Return the (X, Y) coordinate for the center point of the cell that contains the specified text.  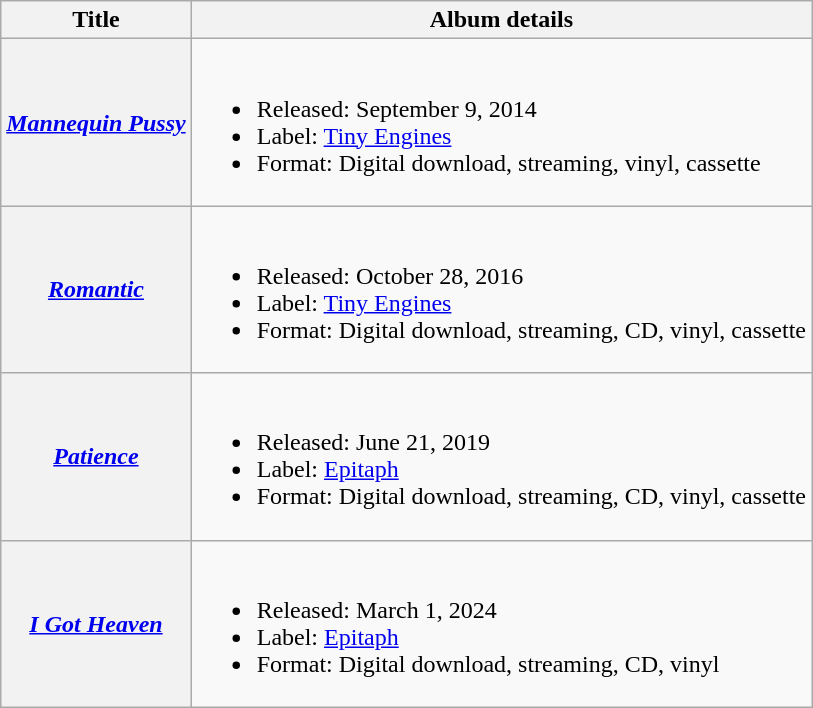
Album details (501, 20)
Romantic (96, 290)
Released: March 1, 2024Label: EpitaphFormat: Digital download, streaming, CD, vinyl (501, 624)
Patience (96, 456)
Released: June 21, 2019Label: EpitaphFormat: Digital download, streaming, CD, vinyl, cassette (501, 456)
I Got Heaven (96, 624)
Title (96, 20)
Mannequin Pussy (96, 122)
Released: October 28, 2016Label: Tiny EnginesFormat: Digital download, streaming, CD, vinyl, cassette (501, 290)
Released: September 9, 2014Label: Tiny EnginesFormat: Digital download, streaming, vinyl, cassette (501, 122)
